Pinpoint the cell where the given text exists, returning its (x, y) midpoint coordinate. 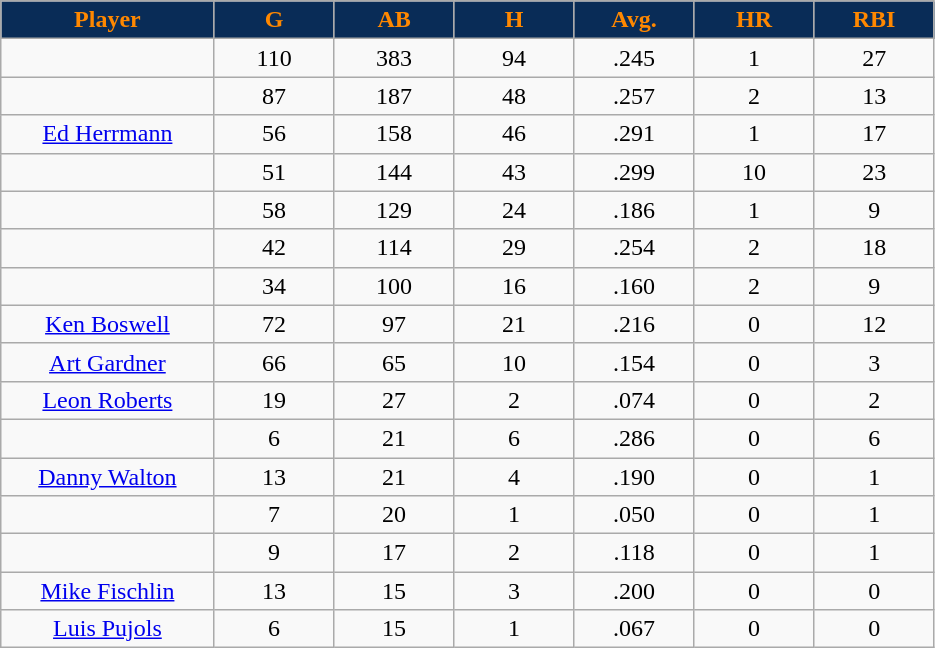
7 (274, 515)
4 (514, 477)
Leon Roberts (108, 400)
.074 (634, 400)
20 (394, 515)
72 (274, 324)
114 (394, 248)
Avg. (634, 20)
144 (394, 172)
.254 (634, 248)
16 (514, 286)
Art Gardner (108, 362)
100 (394, 286)
Mike Fischlin (108, 591)
19 (274, 400)
H (514, 20)
HR (754, 20)
66 (274, 362)
24 (514, 210)
97 (394, 324)
383 (394, 58)
.299 (634, 172)
51 (274, 172)
.118 (634, 553)
.160 (634, 286)
.245 (634, 58)
18 (874, 248)
87 (274, 96)
34 (274, 286)
.050 (634, 515)
.067 (634, 629)
48 (514, 96)
.190 (634, 477)
G (274, 20)
.286 (634, 438)
56 (274, 134)
Luis Pujols (108, 629)
29 (514, 248)
.216 (634, 324)
.186 (634, 210)
Ken Boswell (108, 324)
58 (274, 210)
.257 (634, 96)
23 (874, 172)
12 (874, 324)
129 (394, 210)
94 (514, 58)
46 (514, 134)
42 (274, 248)
158 (394, 134)
AB (394, 20)
110 (274, 58)
RBI (874, 20)
Player (108, 20)
65 (394, 362)
.200 (634, 591)
.291 (634, 134)
43 (514, 172)
Danny Walton (108, 477)
Ed Herrmann (108, 134)
.154 (634, 362)
187 (394, 96)
